Detect which cell encompasses the target text, then output its (x, y) center coordinate. 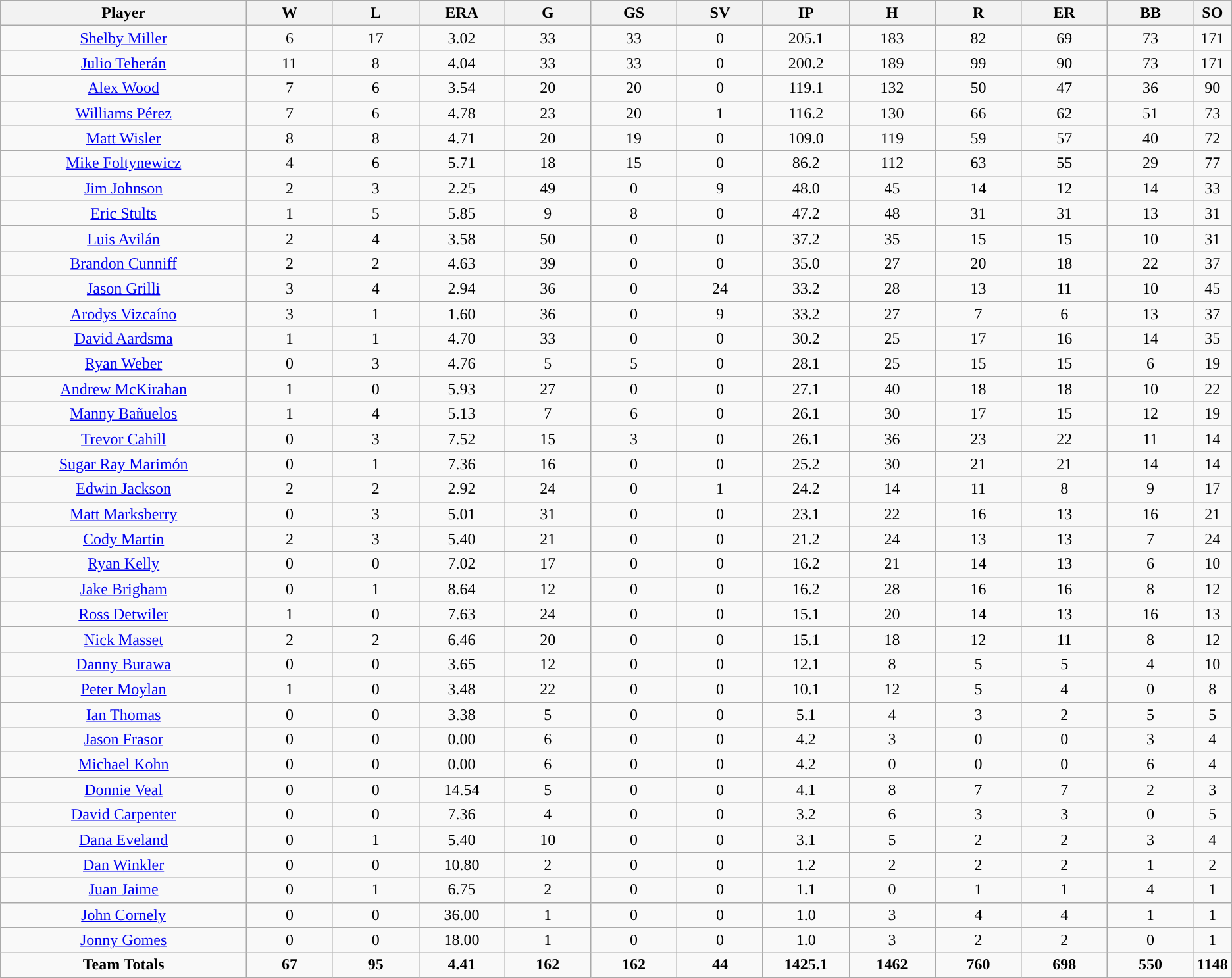
67 (290, 965)
Andrew McKirahan (124, 389)
L (375, 13)
6.75 (462, 890)
10.1 (806, 689)
Jason Frasor (124, 740)
86.2 (806, 163)
3.58 (462, 238)
7.52 (462, 439)
760 (978, 965)
Trevor Cahill (124, 439)
1148 (1212, 965)
47.2 (806, 213)
18.00 (462, 940)
37.2 (806, 238)
H (892, 13)
69 (1065, 38)
12.1 (806, 664)
Danny Burawa (124, 664)
Matt Marksberry (124, 514)
7.02 (462, 564)
4.04 (462, 63)
ER (1065, 13)
3.02 (462, 38)
3.48 (462, 689)
30.2 (806, 339)
132 (892, 88)
2.25 (462, 188)
5.13 (462, 414)
21.2 (806, 539)
3.2 (806, 815)
183 (892, 38)
5.1 (806, 714)
112 (892, 163)
119.1 (806, 88)
Donnie Veal (124, 790)
4.70 (462, 339)
1462 (892, 965)
Michael Kohn (124, 765)
66 (978, 113)
Dan Winkler (124, 865)
550 (1150, 965)
W (290, 13)
5.01 (462, 514)
10.80 (462, 865)
ERA (462, 13)
44 (720, 965)
63 (978, 163)
5.71 (462, 163)
39 (548, 263)
Julio Teherán (124, 63)
14.54 (462, 790)
3.1 (806, 840)
3.54 (462, 88)
95 (375, 965)
4.71 (462, 138)
Brandon Cunniff (124, 263)
23.1 (806, 514)
Matt Wisler (124, 138)
51 (1150, 113)
R (978, 13)
49 (548, 188)
6.46 (462, 639)
Jake Brigham (124, 589)
Edwin Jackson (124, 489)
5.93 (462, 389)
GS (634, 13)
Luis Avilán (124, 238)
Dana Eveland (124, 840)
698 (1065, 965)
8.64 (462, 589)
28.1 (806, 364)
2.92 (462, 489)
Mike Foltynewicz (124, 163)
Ian Thomas (124, 714)
200.2 (806, 63)
Nick Masset (124, 639)
48.0 (806, 188)
109.0 (806, 138)
David Carpenter (124, 815)
Manny Bañuelos (124, 414)
1425.1 (806, 965)
2.94 (462, 288)
BB (1150, 13)
77 (1212, 163)
Jason Grilli (124, 288)
Jonny Gomes (124, 940)
Sugar Ray Marimón (124, 464)
Arodys Vizcaíno (124, 314)
4.63 (462, 263)
Alex Wood (124, 88)
1.60 (462, 314)
1.2 (806, 865)
IP (806, 13)
Jim Johnson (124, 188)
3.38 (462, 714)
72 (1212, 138)
29 (1150, 163)
Cody Martin (124, 539)
82 (978, 38)
SO (1212, 13)
25.2 (806, 464)
Team Totals (124, 965)
62 (1065, 113)
7.63 (462, 614)
4.78 (462, 113)
48 (892, 213)
Shelby Miller (124, 38)
59 (978, 138)
35.0 (806, 263)
55 (1065, 163)
130 (892, 113)
Ryan Weber (124, 364)
Peter Moylan (124, 689)
36.00 (462, 915)
4.76 (462, 364)
4.1 (806, 790)
G (548, 13)
Eric Stults (124, 213)
205.1 (806, 38)
189 (892, 63)
99 (978, 63)
SV (720, 13)
27.1 (806, 389)
5.85 (462, 213)
57 (1065, 138)
John Cornely (124, 915)
David Aardsma (124, 339)
116.2 (806, 113)
1.1 (806, 890)
Ross Detwiler (124, 614)
4.41 (462, 965)
24.2 (806, 489)
119 (892, 138)
Williams Pérez (124, 113)
47 (1065, 88)
3.65 (462, 664)
Juan Jaime (124, 890)
Player (124, 13)
Ryan Kelly (124, 564)
